Determine the (x, y) coordinate at the center of the cell enclosing the given text.  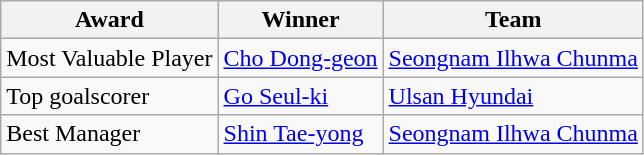
Shin Tae-yong (300, 134)
Top goalscorer (110, 96)
Cho Dong-geon (300, 58)
Team (513, 20)
Go Seul-ki (300, 96)
Ulsan Hyundai (513, 96)
Best Manager (110, 134)
Winner (300, 20)
Most Valuable Player (110, 58)
Award (110, 20)
